Scan for the cell matching the given text and deliver its [X, Y] coordinate at center. 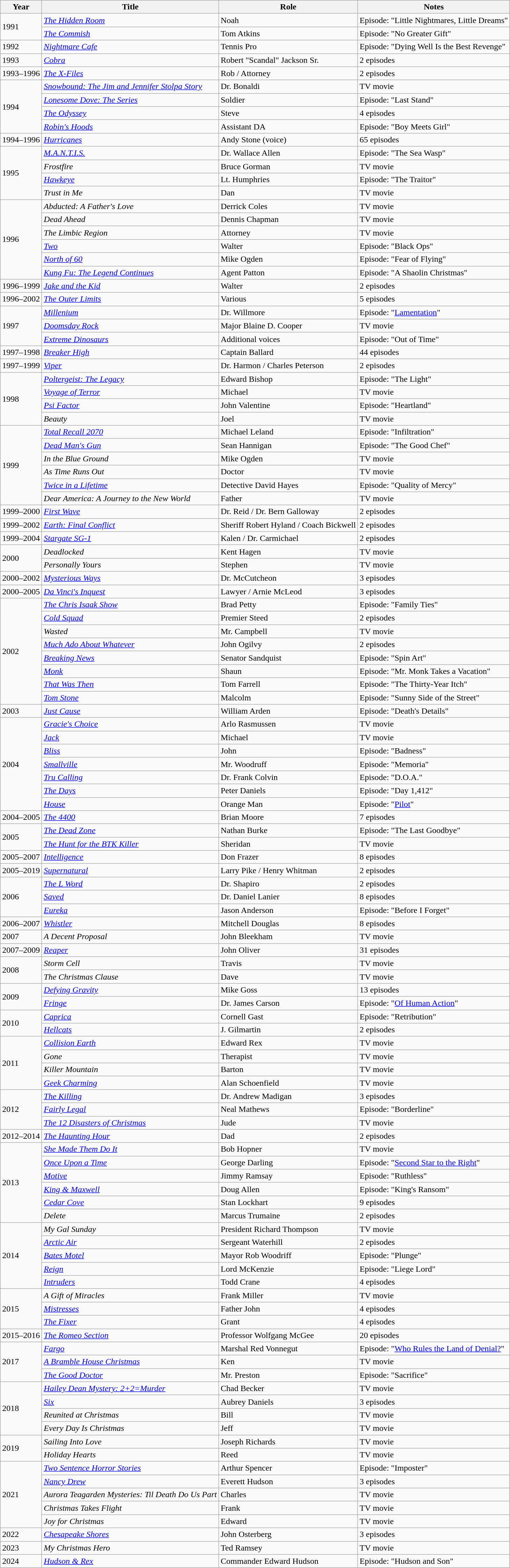
Episode: "Quality of Mercy" [434, 485]
2004 [21, 764]
Sheridan [288, 844]
Barton [288, 1070]
Doomsday Rock [130, 326]
Gracie's Choice [130, 724]
The Days [130, 790]
Mitchell Douglas [288, 923]
Sheriff Robert Hyland / Coach Bickwell [288, 525]
Episode: "Little Nightmares, Little Dreams" [434, 20]
Da Vinci's Inquest [130, 592]
Episode: "The Last Goodbye" [434, 831]
Aurora Teagarden Mysteries: Til Death Do Us Part [130, 1495]
20 episodes [434, 1335]
Therapist [288, 1056]
1994–1996 [21, 140]
Sean Hannigan [288, 445]
Stan Lockhart [288, 1202]
Episode: "Retribution" [434, 1017]
1998 [21, 399]
Sergeant Waterhill [288, 1242]
The Good Doctor [130, 1375]
Kent Hagen [288, 551]
Episode: "Day 1,412" [434, 790]
Cedar Cove [130, 1202]
Total Recall 2070 [130, 432]
1999–2004 [21, 538]
Arthur Spencer [288, 1468]
Jake and the Kid [130, 286]
2003 [21, 711]
Nightmare Cafe [130, 47]
Dear America: A Journey to the New World [130, 498]
Episode: "Death's Details" [434, 711]
As Time Runs Out [130, 472]
Geek Charming [130, 1083]
Mr. Preston [288, 1375]
Lt. Humphries [288, 180]
Episode: "Memoria" [434, 764]
Gone [130, 1056]
Extreme Dinosaurs [130, 339]
Episode: "Borderline" [434, 1109]
2023 [21, 1548]
2019 [21, 1448]
2015 [21, 1309]
Mysterious Ways [130, 578]
Reunited at Christmas [130, 1415]
2006–2007 [21, 923]
Jeff [288, 1428]
44 episodes [434, 352]
Dr. James Carson [288, 1003]
George Darling [288, 1162]
Lonesome Dove: The Series [130, 100]
Various [288, 299]
A Decent Proposal [130, 937]
Mayor Rob Woodriff [288, 1256]
She Made Them Do It [130, 1149]
Joy for Christmas [130, 1521]
Assistant DA [288, 126]
Wasted [130, 631]
The Dead Zone [130, 831]
Don Frazer [288, 857]
Episode: "Lamentation" [434, 312]
Whistler [130, 923]
A Bramble House Christmas [130, 1362]
Abducted: A Father's Love [130, 206]
Robin's Hoods [130, 126]
Bates Motel [130, 1256]
Episode: "Infiltration" [434, 432]
That Was Then [130, 684]
Personally Yours [130, 565]
Episode: "Before I Forget" [434, 910]
Andy Stone (voice) [288, 140]
Grant [288, 1322]
Tom Atkins [288, 34]
Reed [288, 1455]
Dave [288, 976]
Jimmy Ramsay [288, 1176]
2004–2005 [21, 817]
The L Word [130, 884]
Delete [130, 1216]
Episode: "Second Star to the Right" [434, 1162]
Dr. Reid / Dr. Bern Galloway [288, 512]
Malcolm [288, 698]
Hellcats [130, 1030]
Robert "Scandal" Jackson Sr. [288, 60]
Additional voices [288, 339]
Derrick Coles [288, 206]
Travis [288, 963]
2009 [21, 996]
Fargo [130, 1348]
Episode: "Who Rules the Land of Denial?" [434, 1348]
Reign [130, 1269]
The Limbic Region [130, 233]
Edward Rex [288, 1043]
Episode: "Out of Time" [434, 339]
The 12 Disasters of Christmas [130, 1123]
King & Maxwell [130, 1189]
Lord McKenzie [288, 1269]
John Ogilvy [288, 645]
Just Cause [130, 711]
Dad [288, 1136]
Hudson & Rex [130, 1561]
Episode: "Sacrifice" [434, 1375]
Episode: "Heartland" [434, 406]
Peter Daniels [288, 790]
1999–2002 [21, 525]
Charles [288, 1495]
Dr. Shapiro [288, 884]
Episode: "No Greater Gift" [434, 34]
Everett Hudson [288, 1481]
Episode: "Plunge" [434, 1256]
Bliss [130, 751]
65 episodes [434, 140]
Episode: "The Good Chef" [434, 445]
Smallville [130, 764]
2014 [21, 1255]
John Oliver [288, 950]
Breaker High [130, 352]
Episode: "Liege Lord" [434, 1269]
1999 [21, 465]
Steve [288, 113]
Episode: "Dying Well Is the Best Revenge" [434, 47]
Motive [130, 1176]
North of 60 [130, 259]
Frank Miller [288, 1295]
Episode: "Hudson and Son" [434, 1561]
Senator Sandquist [288, 658]
J. Gilmartin [288, 1030]
2007–2009 [21, 950]
1997–1998 [21, 352]
Marshal Red Vonnegut [288, 1348]
Episode: "D.O.A." [434, 777]
Collision Earth [130, 1043]
2011 [21, 1063]
Premier Steed [288, 618]
Jude [288, 1123]
First Wave [130, 512]
Bill [288, 1415]
Reaper [130, 950]
1996–1999 [21, 286]
Year [21, 7]
Kung Fu: The Legend Continues [130, 273]
2005 [21, 837]
2002 [21, 651]
Dr. Harmon / Charles Peterson [288, 365]
Dead Ahead [130, 220]
Jack [130, 737]
Dr. McCutcheon [288, 578]
Mistresses [130, 1309]
Poltergeist: The Legacy [130, 379]
2000 [21, 558]
Edward Bishop [288, 379]
2021 [21, 1495]
Neal Mathews [288, 1109]
1994 [21, 106]
Ken [288, 1362]
Millenium [130, 312]
The X-Files [130, 73]
Christmas Takes Flight [130, 1508]
Dr. Willmore [288, 312]
Much Ado About Whatever [130, 645]
The Commish [130, 34]
Once Upon a Time [130, 1162]
Caprica [130, 1017]
Edward [288, 1521]
Fairly Legal [130, 1109]
7 episodes [434, 817]
The Chris Isaak Show [130, 605]
Breaking News [130, 658]
Deadlocked [130, 551]
Episode: "Black Ops" [434, 246]
1996 [21, 239]
Kalen / Dr. Carmichael [288, 538]
John Bleekham [288, 937]
Episode: "King's Ransom" [434, 1189]
Bob Hopner [288, 1149]
2017 [21, 1362]
2012–2014 [21, 1136]
Episode: "The Light" [434, 379]
Orange Man [288, 804]
Episode: "Badness" [434, 751]
Stephen [288, 565]
Beauty [130, 419]
2013 [21, 1182]
John Valentine [288, 406]
Agent Patton [288, 273]
2005–2007 [21, 857]
Lawyer / Arnie McLeod [288, 592]
Mr. Campbell [288, 631]
Brian Moore [288, 817]
Voyage of Terror [130, 392]
House [130, 804]
The Outer Limits [130, 299]
Dr. Daniel Lanier [288, 897]
Michael Leland [288, 432]
Soldier [288, 100]
2007 [21, 937]
Shaun [288, 671]
Episode: "Sunny Side of the Street" [434, 698]
Episode: "A Shaolin Christmas" [434, 273]
Episode: "Spin Art" [434, 658]
Episode: "Ruthless" [434, 1176]
The Fixer [130, 1322]
Two Sentence Horror Stories [130, 1468]
Two [130, 246]
Hailey Dean Mystery: 2+2=Murder [130, 1388]
1997–1999 [21, 365]
Joel [288, 419]
Episode: "Last Stand" [434, 100]
Episode: "The Sea Wasp" [434, 153]
5 episodes [434, 299]
Intelligence [130, 857]
Episode: "Family Ties" [434, 605]
Aubrey Daniels [288, 1402]
Eureka [130, 910]
Dennis Chapman [288, 220]
The Romeo Section [130, 1335]
2010 [21, 1023]
Joseph Richards [288, 1442]
Six [130, 1402]
1993–1996 [21, 73]
Doctor [288, 472]
Chad Becker [288, 1388]
Dr. Bonaldi [288, 87]
Killer Mountain [130, 1070]
President Richard Thompson [288, 1229]
Role [288, 7]
Mike Goss [288, 990]
My Gal Sunday [130, 1229]
Father John [288, 1309]
The Christmas Clause [130, 976]
Todd Crane [288, 1282]
Major Blaine D. Cooper [288, 326]
2008 [21, 970]
2012 [21, 1109]
Father [288, 498]
Dead Man's Gun [130, 445]
13 episodes [434, 990]
Captain Ballard [288, 352]
Alan Schoenfield [288, 1083]
Chesapeake Shores [130, 1534]
Every Day Is Christmas [130, 1428]
2018 [21, 1408]
1996–2002 [21, 299]
2015–2016 [21, 1335]
Episode: "Fear of Flying" [434, 259]
Attorney [288, 233]
31 episodes [434, 950]
1991 [21, 27]
2006 [21, 897]
Episode: "Of Human Action" [434, 1003]
Dr. Andrew Madigan [288, 1096]
Bruce Gorman [288, 166]
Rob / Attorney [288, 73]
Title [130, 7]
Twice in a Lifetime [130, 485]
Cornell Gast [288, 1017]
The Hunt for the BTK Killer [130, 844]
Stargate SG-1 [130, 538]
Dr. Frank Colvin [288, 777]
Tennis Pro [288, 47]
Arlo Rasmussen [288, 724]
Sailing Into Love [130, 1442]
William Arden [288, 711]
1999–2000 [21, 512]
Professor Wolfgang McGee [288, 1335]
Snowbound: The Jim and Jennifer Stolpa Story [130, 87]
2024 [21, 1561]
The Haunting Hour [130, 1136]
1992 [21, 47]
Trust in Me [130, 193]
The 4400 [130, 817]
Psi Factor [130, 406]
Brad Petty [288, 605]
Cobra [130, 60]
Notes [434, 7]
John Osterberg [288, 1534]
Episode: "Imposter" [434, 1468]
Ted Ramsey [288, 1548]
1993 [21, 60]
2005–2019 [21, 870]
Arctic Air [130, 1242]
Noah [288, 20]
Mr. Woodruff [288, 764]
Cold Squad [130, 618]
My Christmas Hero [130, 1548]
Tom Farrell [288, 684]
Doug Allen [288, 1189]
Saved [130, 897]
Tom Stone [130, 698]
1997 [21, 326]
Defying Gravity [130, 990]
Frostfire [130, 166]
Earth: Final Conflict [130, 525]
Nancy Drew [130, 1481]
2022 [21, 1534]
Episode: "The Thirty-Year Itch" [434, 684]
The Hidden Room [130, 20]
Nathan Burke [288, 831]
Dan [288, 193]
Hurricanes [130, 140]
Commander Edward Hudson [288, 1561]
Episode: "Boy Meets Girl" [434, 126]
Episode: "Mr. Monk Takes a Vacation" [434, 671]
Viper [130, 365]
John [288, 751]
M.A.N.T.I.S. [130, 153]
Monk [130, 671]
Marcus Trumaine [288, 1216]
Fringe [130, 1003]
In the Blue Ground [130, 459]
A Gift of Miracles [130, 1295]
The Odyssey [130, 113]
The Killing [130, 1096]
Dr. Wallace Allen [288, 153]
Episode: "The Traitor" [434, 180]
Holiday Hearts [130, 1455]
Jason Anderson [288, 910]
Hawkeye [130, 180]
1995 [21, 173]
Larry Pike / Henry Whitman [288, 870]
Tru Calling [130, 777]
Frank [288, 1508]
Detective David Hayes [288, 485]
2000–2002 [21, 578]
2000–2005 [21, 592]
Intruders [130, 1282]
Supernatural [130, 870]
Episode: "Pilot" [434, 804]
Storm Cell [130, 963]
9 episodes [434, 1202]
